Identify which cell holds the provided text, then report its (X, Y) central coordinate. 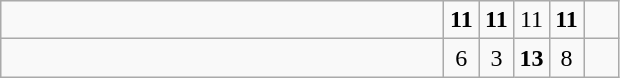
6 (462, 58)
13 (532, 58)
8 (566, 58)
3 (496, 58)
